Scan for the cell matching the given text and deliver its [x, y] coordinate at center. 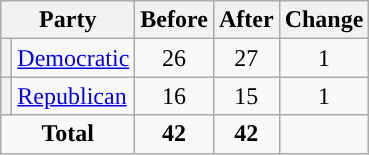
Democratic [74, 58]
Republican [74, 96]
Before [174, 20]
After [246, 20]
27 [246, 58]
15 [246, 96]
26 [174, 58]
Total [68, 134]
Change [324, 20]
Party [68, 20]
16 [174, 96]
